Pinpoint the cell where the given text exists, returning its [x, y] midpoint coordinate. 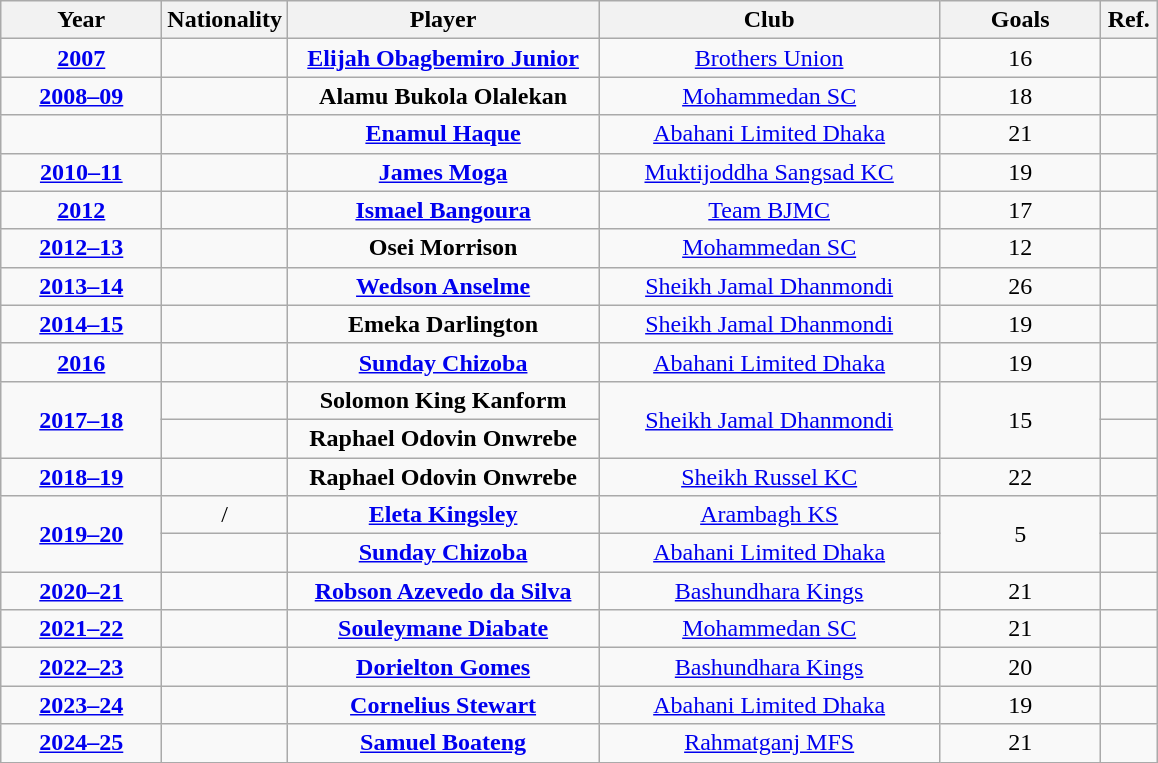
Ismael Bangoura [444, 210]
16 [1020, 58]
Sheikh Russel KC [770, 477]
Alamu Bukola Olalekan [444, 96]
2010–11 [82, 172]
2008–09 [82, 96]
2022–23 [82, 667]
15 [1020, 419]
/ [225, 515]
5 [1020, 534]
Osei Morrison [444, 248]
Solomon King Kanform [444, 400]
Nationality [225, 20]
Robson Azevedo da Silva [444, 591]
2013–14 [82, 286]
12 [1020, 248]
2014–15 [82, 324]
2020–21 [82, 591]
17 [1020, 210]
2017–18 [82, 419]
Goals [1020, 20]
James Moga [444, 172]
Club [770, 20]
20 [1020, 667]
Ref. [1129, 20]
Souleymane Diabate [444, 629]
Eleta Kingsley [444, 515]
2018–19 [82, 477]
Samuel Boateng [444, 743]
2021–22 [82, 629]
Arambagh KS [770, 515]
2016 [82, 362]
2023–24 [82, 705]
26 [1020, 286]
Year [82, 20]
Elijah Obagbemiro Junior [444, 58]
Enamul Haque [444, 134]
Dorielton Gomes [444, 667]
Cornelius Stewart [444, 705]
Brothers Union [770, 58]
Player [444, 20]
2007 [82, 58]
2024–25 [82, 743]
Muktijoddha Sangsad KC [770, 172]
2019–20 [82, 534]
Team BJMC [770, 210]
18 [1020, 96]
Rahmatganj MFS [770, 743]
22 [1020, 477]
Emeka Darlington [444, 324]
2012 [82, 210]
Wedson Anselme [444, 286]
2012–13 [82, 248]
